Search for the cell housing the specified text and yield its (X, Y) center coordinate. 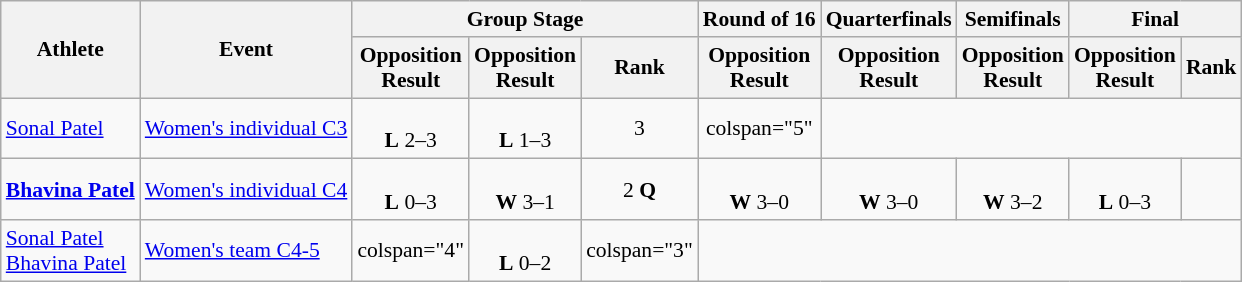
W 3–2 (1013, 190)
Bhavina Patel (70, 190)
Sonal PatelBhavina Patel (70, 250)
Event (246, 50)
Semifinals (1013, 19)
Final (1156, 19)
Sonal Patel (70, 128)
2 Q (640, 190)
W 3–1 (525, 190)
3 (640, 128)
L 0–2 (525, 250)
Quarterfinals (889, 19)
Athlete (70, 50)
Round of 16 (760, 19)
colspan="4" (410, 250)
Women's individual C4 (246, 190)
L 1–3 (525, 128)
Women's individual C3 (246, 128)
Women's team C4-5 (246, 250)
L 2–3 (410, 128)
Group Stage (524, 19)
colspan="5" (760, 128)
colspan="3" (640, 250)
